Pinpoint the cell where the given text exists, returning its [X, Y] midpoint coordinate. 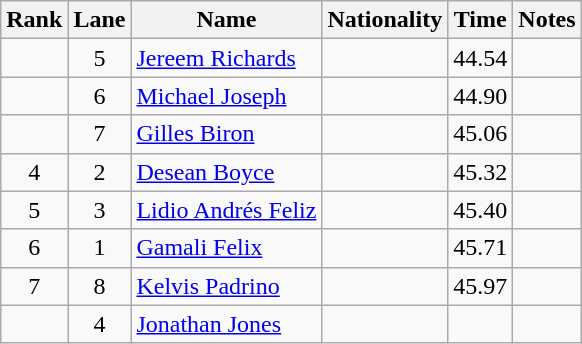
Kelvis Padrino [226, 286]
Gamali Felix [226, 248]
Time [480, 20]
Notes [547, 20]
Lane [100, 20]
3 [100, 210]
1 [100, 248]
2 [100, 172]
45.71 [480, 248]
Desean Boyce [226, 172]
Michael Joseph [226, 96]
Jereem Richards [226, 58]
Rank [34, 20]
44.54 [480, 58]
8 [100, 286]
Lidio Andrés Feliz [226, 210]
Jonathan Jones [226, 324]
Gilles Biron [226, 134]
45.40 [480, 210]
45.06 [480, 134]
45.32 [480, 172]
45.97 [480, 286]
Name [226, 20]
Nationality [385, 20]
44.90 [480, 96]
